Return [x, y] of the center of cell containing provided text 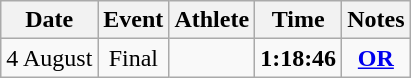
Athlete [212, 20]
OR [376, 58]
4 August [50, 58]
Notes [376, 20]
Final [134, 58]
Event [134, 20]
Date [50, 20]
Time [298, 20]
1:18:46 [298, 58]
